Capture the cell that displays the provided text and extract its (x, y) central coordinate. 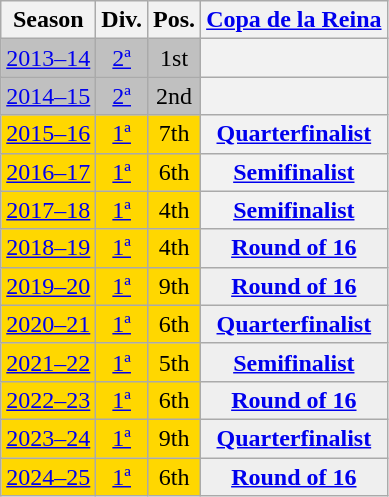
5th (174, 362)
2017–18 (48, 210)
2023–24 (48, 438)
2013–14 (48, 58)
2021–22 (48, 362)
2019–20 (48, 286)
2nd (174, 96)
2014–15 (48, 96)
2024–25 (48, 477)
Season (48, 20)
1st (174, 58)
Copa de la Reina (294, 20)
2020–21 (48, 324)
2016–17 (48, 172)
2018–19 (48, 248)
Pos. (174, 20)
2022–23 (48, 400)
Div. (122, 20)
7th (174, 134)
2015–16 (48, 134)
